Provide the [x, y] coordinate of the cell's center where the given text is located.  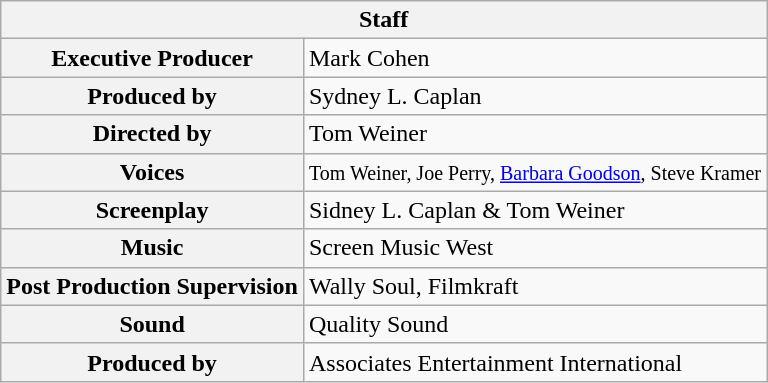
Directed by [152, 134]
Associates Entertainment International [534, 362]
Tom Weiner [534, 134]
Quality Sound [534, 324]
Screen Music West [534, 248]
Sidney L. Caplan & Tom Weiner [534, 210]
Voices [152, 172]
Mark Cohen [534, 58]
Post Production Supervision [152, 286]
Sound [152, 324]
Staff [384, 20]
Music [152, 248]
Wally Soul, Filmkraft [534, 286]
Screenplay [152, 210]
Tom Weiner, Joe Perry, Barbara Goodson, Steve Kramer [534, 172]
Sydney L. Caplan [534, 96]
Executive Producer [152, 58]
